Determine the (X, Y) coordinate at the center of the cell enclosing the given text.  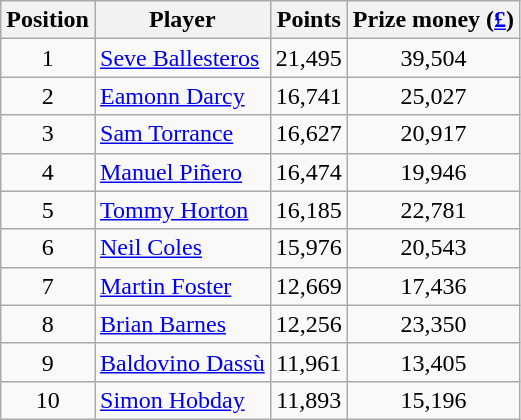
16,474 (308, 172)
7 (48, 286)
5 (48, 210)
6 (48, 248)
4 (48, 172)
3 (48, 134)
Tommy Horton (182, 210)
16,185 (308, 210)
15,976 (308, 248)
20,543 (433, 248)
20,917 (433, 134)
Brian Barnes (182, 324)
17,436 (433, 286)
16,627 (308, 134)
Prize money (£) (433, 20)
Sam Torrance (182, 134)
25,027 (433, 96)
Position (48, 20)
23,350 (433, 324)
22,781 (433, 210)
9 (48, 362)
39,504 (433, 58)
8 (48, 324)
11,961 (308, 362)
Simon Hobday (182, 400)
12,256 (308, 324)
Baldovino Dassù (182, 362)
Manuel Piñero (182, 172)
1 (48, 58)
15,196 (433, 400)
10 (48, 400)
Eamonn Darcy (182, 96)
19,946 (433, 172)
Points (308, 20)
Neil Coles (182, 248)
16,741 (308, 96)
21,495 (308, 58)
11,893 (308, 400)
12,669 (308, 286)
Martin Foster (182, 286)
2 (48, 96)
Seve Ballesteros (182, 58)
13,405 (433, 362)
Player (182, 20)
